Capture the cell that displays the provided text and extract its (x, y) central coordinate. 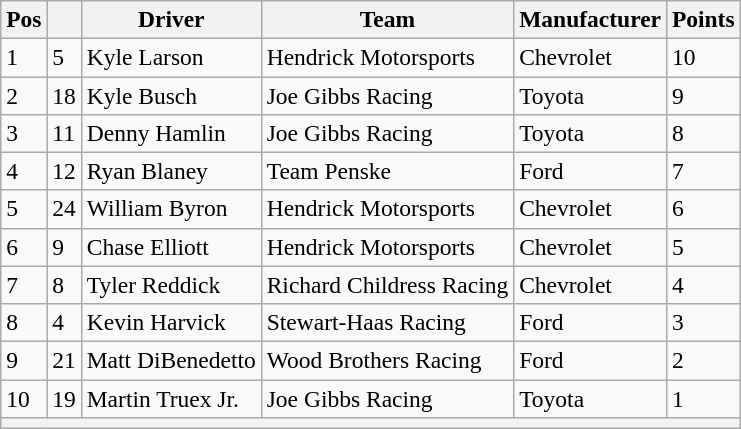
Richard Childress Racing (387, 285)
Ryan Blaney (171, 171)
Wood Brothers Racing (387, 360)
21 (64, 360)
Kyle Busch (171, 95)
Kyle Larson (171, 57)
Chase Elliott (171, 247)
Martin Truex Jr. (171, 398)
24 (64, 209)
Manufacturer (590, 19)
William Byron (171, 209)
Points (703, 19)
11 (64, 133)
Denny Hamlin (171, 133)
Pos (24, 19)
12 (64, 171)
Driver (171, 19)
Tyler Reddick (171, 285)
19 (64, 398)
Team Penske (387, 171)
Matt DiBenedetto (171, 360)
Team (387, 19)
Stewart-Haas Racing (387, 322)
18 (64, 95)
Kevin Harvick (171, 322)
